Search for the cell housing the specified text and yield its (X, Y) center coordinate. 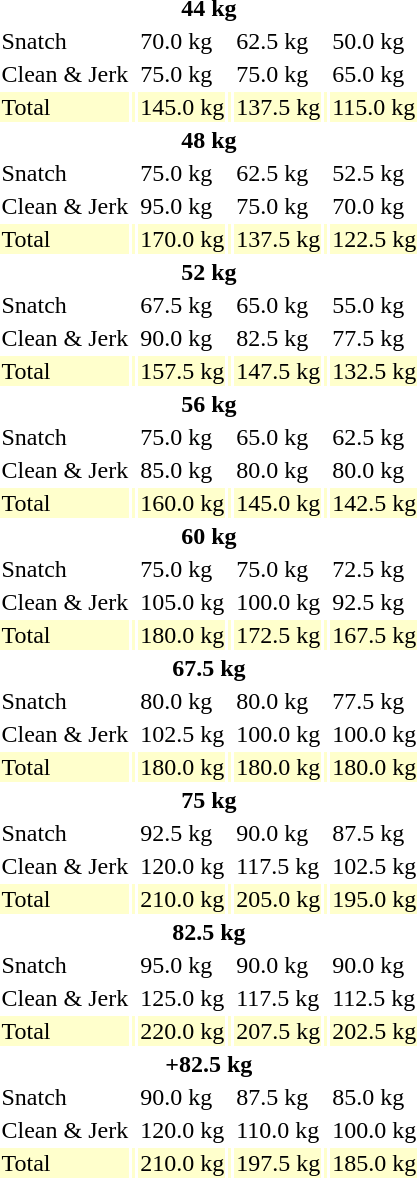
105.0 kg (182, 602)
70.0 kg (182, 41)
220.0 kg (182, 1031)
92.5 kg (182, 833)
85.0 kg (182, 470)
205.0 kg (278, 899)
82.5 kg (278, 338)
110.0 kg (278, 1130)
87.5 kg (278, 1097)
67.5 kg (182, 305)
172.5 kg (278, 635)
160.0 kg (182, 503)
170.0 kg (182, 239)
197.5 kg (278, 1163)
102.5 kg (182, 734)
125.0 kg (182, 998)
157.5 kg (182, 371)
207.5 kg (278, 1031)
147.5 kg (278, 371)
